For the text-containing cell, return its midpoint in [X, Y] coordinate format. 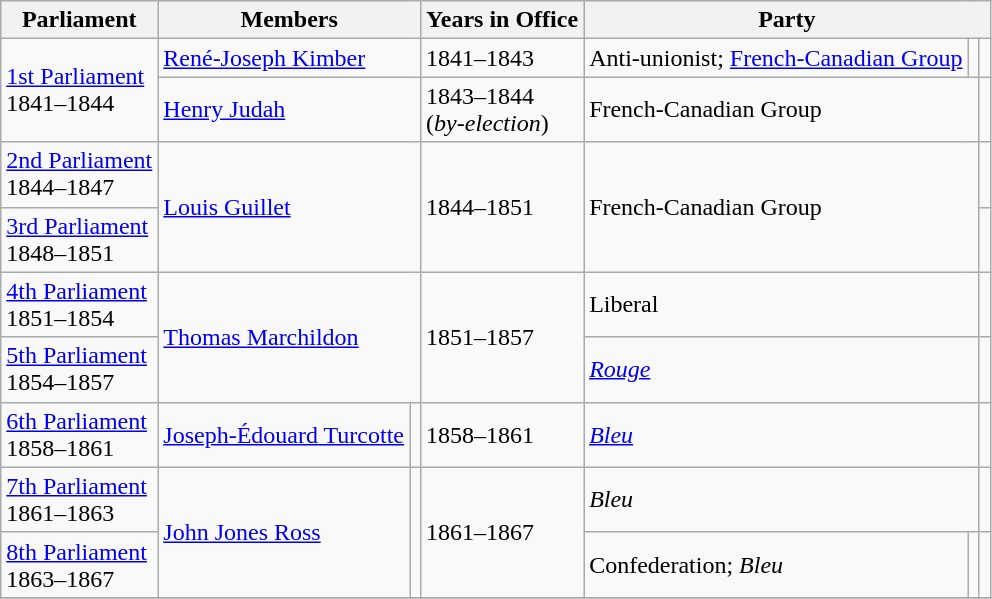
Members [290, 20]
Henry Judah [290, 110]
Anti-unionist; French-Canadian Group [776, 58]
Confederation; Bleu [776, 564]
Party [787, 20]
Rouge [782, 370]
Liberal [782, 304]
2nd Parliament1844–1847 [80, 174]
4th Parliament1851–1854 [80, 304]
Parliament [80, 20]
Years in Office [502, 20]
3rd Parliament1848–1851 [80, 240]
Thomas Marchildon [290, 337]
1851–1857 [502, 337]
Louis Guillet [290, 207]
6th Parliament1858–1861 [80, 434]
8th Parliament1863–1867 [80, 564]
John Jones Ross [284, 532]
1844–1851 [502, 207]
1st Parliament1841–1844 [80, 90]
1841–1843 [502, 58]
René-Joseph Kimber [290, 58]
1858–1861 [502, 434]
1843–1844 (by-election) [502, 110]
1861–1867 [502, 532]
Joseph-Édouard Turcotte [284, 434]
7th Parliament1861–1863 [80, 500]
5th Parliament1854–1857 [80, 370]
